Find where the given text appears and provide that cell's center as [X, Y] coordinate. 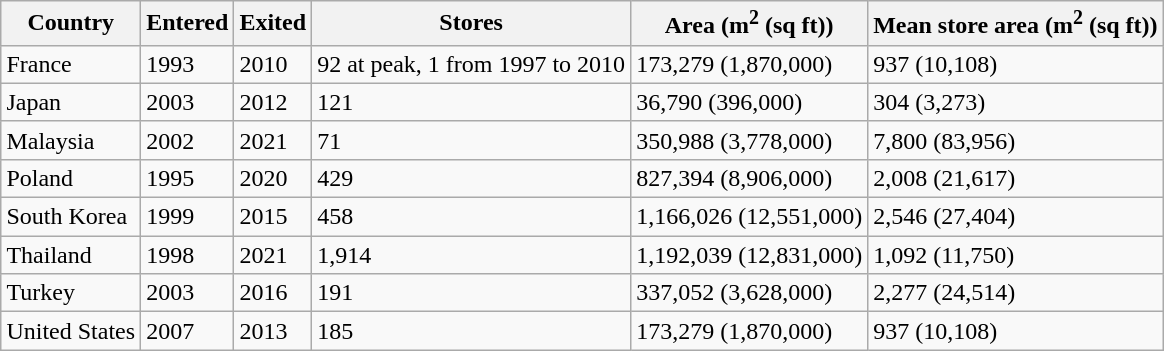
1999 [188, 217]
1998 [188, 255]
1,192,039 (12,831,000) [750, 255]
Area (m2 (sq ft)) [750, 24]
36,790 (396,000) [750, 102]
France [71, 64]
350,988 (3,778,000) [750, 140]
1,092 (11,750) [1016, 255]
827,394 (8,906,000) [750, 178]
Japan [71, 102]
Stores [472, 24]
Country [71, 24]
191 [472, 293]
2,546 (27,404) [1016, 217]
2,008 (21,617) [1016, 178]
458 [472, 217]
2015 [273, 217]
Turkey [71, 293]
Malaysia [71, 140]
2012 [273, 102]
185 [472, 331]
1995 [188, 178]
2002 [188, 140]
7,800 (83,956) [1016, 140]
1,914 [472, 255]
2020 [273, 178]
1,166,026 (12,551,000) [750, 217]
Thailand [71, 255]
Exited [273, 24]
2016 [273, 293]
Entered [188, 24]
United States [71, 331]
337,052 (3,628,000) [750, 293]
2010 [273, 64]
71 [472, 140]
2013 [273, 331]
92 at peak, 1 from 1997 to 2010 [472, 64]
South Korea [71, 217]
Mean store area (m2 (sq ft)) [1016, 24]
1993 [188, 64]
304 (3,273) [1016, 102]
2,277 (24,514) [1016, 293]
121 [472, 102]
Poland [71, 178]
2007 [188, 331]
429 [472, 178]
